Pinpoint the cell where the given text exists, returning its (X, Y) midpoint coordinate. 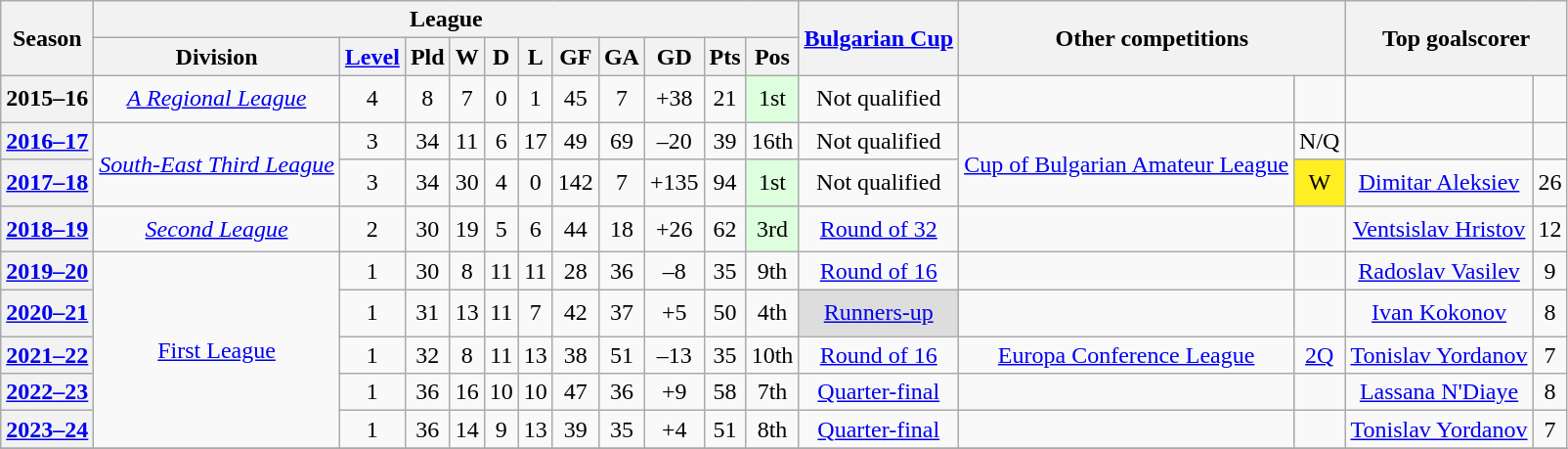
GF (575, 57)
32 (427, 355)
Ivan Kokonov (1439, 313)
Europa Conference League (1126, 355)
2016–17 (47, 141)
17 (536, 141)
Cup of Bulgarian Amateur League (1126, 164)
10th (772, 355)
Pts (725, 57)
38 (575, 355)
8th (772, 429)
47 (575, 392)
2017–18 (47, 183)
2022–23 (47, 392)
37 (622, 313)
31 (427, 313)
26 (1550, 183)
–20 (675, 141)
12 (1550, 229)
16 (467, 392)
GD (675, 57)
42 (575, 313)
Lassana N'Diaye (1439, 392)
2019–20 (47, 271)
50 (725, 313)
3rd (772, 229)
Runners-up (879, 313)
Pos (772, 57)
16th (772, 141)
2 (371, 229)
4th (772, 313)
N/Q (1320, 141)
5 (501, 229)
19 (467, 229)
South-East Third League (217, 164)
+26 (675, 229)
2023–24 (47, 429)
14 (467, 429)
2015–16 (47, 99)
–8 (675, 271)
21 (725, 99)
+135 (675, 183)
Radoslav Vasilev (1439, 271)
–13 (675, 355)
+5 (675, 313)
Top goalscorer (1457, 38)
28 (575, 271)
Level (371, 57)
58 (725, 392)
+4 (675, 429)
2020–21 (47, 313)
D (501, 57)
Second League (217, 229)
94 (725, 183)
GA (622, 57)
7th (772, 392)
49 (575, 141)
League (446, 20)
69 (622, 141)
18 (622, 229)
First League (217, 350)
2Q (1320, 355)
2021–22 (47, 355)
A Regional League (217, 99)
Pld (427, 57)
Season (47, 38)
44 (575, 229)
62 (725, 229)
Bulgarian Cup (879, 38)
Round of 32 (879, 229)
2018–19 (47, 229)
45 (575, 99)
9th (772, 271)
Other competitions (1152, 38)
+38 (675, 99)
142 (575, 183)
L (536, 57)
+9 (675, 392)
Division (217, 57)
Dimitar Aleksiev (1439, 183)
Ventsislav Hristov (1439, 229)
